Scan for the cell matching the given text and deliver its [x, y] coordinate at center. 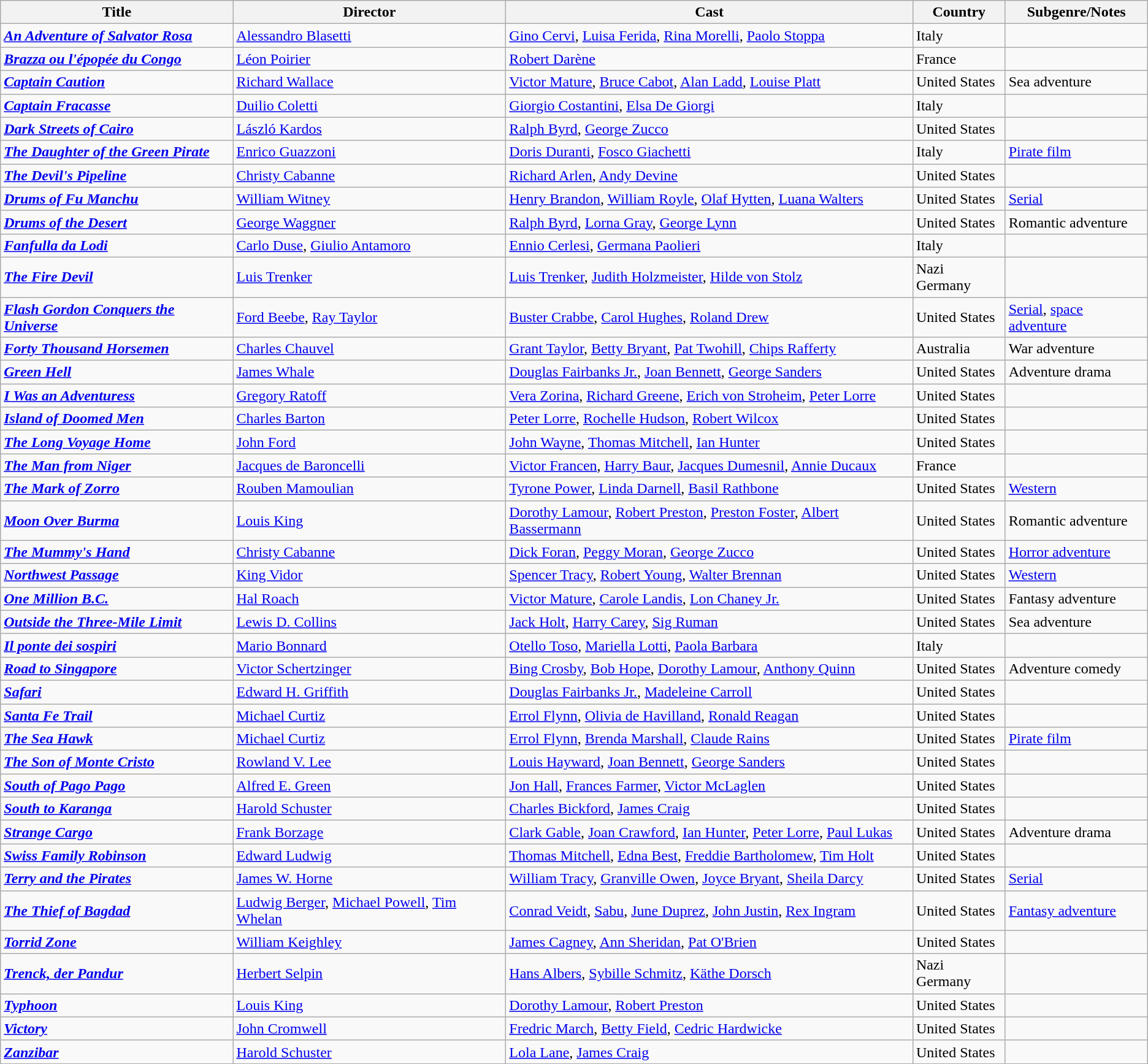
War adventure [1076, 349]
Victory [117, 1028]
The Mummy's Hand [117, 552]
Dark Streets of Cairo [117, 129]
Santa Fe Trail [117, 716]
Dorothy Lamour, Robert Preston, Preston Foster, Albert Bassermann [710, 520]
Dick Foran, Peggy Moran, George Zucco [710, 552]
Australia [959, 349]
Rowland V. Lee [369, 762]
Drums of the Desert [117, 222]
Duilio Coletti [369, 105]
Charles Bickford, James Craig [710, 809]
Director [369, 12]
Edward Ludwig [369, 855]
Charles Chauvel [369, 349]
William Witney [369, 199]
Jacques de Baroncelli [369, 465]
Carlo Duse, Giulio Antamoro [369, 245]
Lola Lane, James Craig [710, 1052]
Giorgio Costantini, Elsa De Giorgi [710, 105]
South of Pago Pago [117, 786]
Victor Mature, Carole Landis, Lon Chaney Jr. [710, 599]
Edward H. Griffith [369, 692]
William Keighley [369, 942]
Ennio Cerlesi, Germana Paolieri [710, 245]
The Man from Niger [117, 465]
The Daughter of the Green Pirate [117, 152]
Spencer Tracy, Robert Young, Walter Brennan [710, 575]
Trenck, der Pandur [117, 974]
Safari [117, 692]
Richard Wallace [369, 82]
I Was an Adventuress [117, 396]
Outside the Three-Mile Limit [117, 622]
An Adventure of Salvator Rosa [117, 36]
Ralph Byrd, Lorna Gray, George Lynn [710, 222]
Herbert Selpin [369, 974]
Fanfulla da Lodi [117, 245]
Enrico Guazzoni [369, 152]
Douglas Fairbanks Jr., Joan Bennett, George Sanders [710, 372]
Gino Cervi, Luisa Ferida, Rina Morelli, Paolo Stoppa [710, 36]
Rouben Mamoulian [369, 489]
Torrid Zone [117, 942]
Vera Zorina, Richard Greene, Erich von Stroheim, Peter Lorre [710, 396]
Robert Darène [710, 59]
Alessandro Blasetti [369, 36]
Swiss Family Robinson [117, 855]
The Sea Hawk [117, 739]
Ralph Byrd, George Zucco [710, 129]
Island of Doomed Men [117, 419]
Thomas Mitchell, Edna Best, Freddie Bartholomew, Tim Holt [710, 855]
Captain Fracasse [117, 105]
Henry Brandon, William Royle, Olaf Hytten, Luana Walters [710, 199]
Luis Trenker [369, 277]
James Cagney, Ann Sheridan, Pat O'Brien [710, 942]
King Vidor [369, 575]
Bing Crosby, Bob Hope, Dorothy Lamour, Anthony Quinn [710, 668]
The Thief of Bagdad [117, 910]
Tyrone Power, Linda Darnell, Basil Rathbone [710, 489]
Luis Trenker, Judith Holzmeister, Hilde von Stolz [710, 277]
Cast [710, 12]
Flash Gordon Conquers the Universe [117, 316]
Hal Roach [369, 599]
Zanzibar [117, 1052]
Brazza ou l'épopée du Congo [117, 59]
Errol Flynn, Brenda Marshall, Claude Rains [710, 739]
Road to Singapore [117, 668]
George Waggner [369, 222]
South to Karanga [117, 809]
The Mark of Zorro [117, 489]
Subgenre/Notes [1076, 12]
Jon Hall, Frances Farmer, Victor McLaglen [710, 786]
Horror adventure [1076, 552]
Léon Poirier [369, 59]
William Tracy, Granville Owen, Joyce Bryant, Sheila Darcy [710, 879]
Drums of Fu Manchu [117, 199]
One Million B.C. [117, 599]
Serial, space adventure [1076, 316]
John Wayne, Thomas Mitchell, Ian Hunter [710, 442]
Mario Bonnard [369, 645]
Green Hell [117, 372]
Ford Beebe, Ray Taylor [369, 316]
Peter Lorre, Rochelle Hudson, Robert Wilcox [710, 419]
Alfred E. Green [369, 786]
Captain Caution [117, 82]
Richard Arlen, Andy Devine [710, 175]
Doris Duranti, Fosco Giachetti [710, 152]
Il ponte dei sospiri [117, 645]
Northwest Passage [117, 575]
Jack Holt, Harry Carey, Sig Ruman [710, 622]
John Cromwell [369, 1028]
The Devil's Pipeline [117, 175]
Fredric March, Betty Field, Cedric Hardwicke [710, 1028]
Ludwig Berger, Michael Powell, Tim Whelan [369, 910]
Lewis D. Collins [369, 622]
Victor Francen, Harry Baur, Jacques Dumesnil, Annie Ducaux [710, 465]
Typhoon [117, 1005]
László Kardos [369, 129]
John Ford [369, 442]
Louis Hayward, Joan Bennett, George Sanders [710, 762]
Dorothy Lamour, Robert Preston [710, 1005]
Moon Over Burma [117, 520]
James W. Horne [369, 879]
Terry and the Pirates [117, 879]
Victor Mature, Bruce Cabot, Alan Ladd, Louise Platt [710, 82]
Frank Borzage [369, 832]
Otello Toso, Mariella Lotti, Paola Barbara [710, 645]
Country [959, 12]
Adventure comedy [1076, 668]
The Long Voyage Home [117, 442]
Charles Barton [369, 419]
Title [117, 12]
Conrad Veidt, Sabu, June Duprez, John Justin, Rex Ingram [710, 910]
James Whale [369, 372]
The Son of Monte Cristo [117, 762]
Forty Thousand Horsemen [117, 349]
Errol Flynn, Olivia de Havilland, Ronald Reagan [710, 716]
The Fire Devil [117, 277]
Grant Taylor, Betty Bryant, Pat Twohill, Chips Rafferty [710, 349]
Clark Gable, Joan Crawford, Ian Hunter, Peter Lorre, Paul Lukas [710, 832]
Victor Schertzinger [369, 668]
Hans Albers, Sybille Schmitz, Käthe Dorsch [710, 974]
Buster Crabbe, Carol Hughes, Roland Drew [710, 316]
Strange Cargo [117, 832]
Douglas Fairbanks Jr., Madeleine Carroll [710, 692]
Gregory Ratoff [369, 396]
